Scan for the cell matching the given text and deliver its [x, y] coordinate at center. 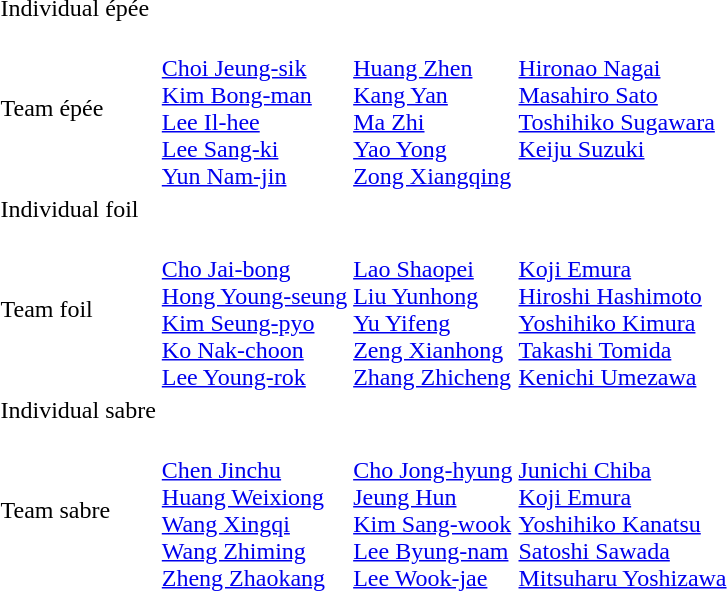
Choi Jeung-sikKim Bong-manLee Il-heeLee Sang-kiYun Nam-jin [254, 108]
Cho Jai-bongHong Young-seungKim Seung-pyoKo Nak-choonLee Young-rok [254, 310]
Huang ZhenKang YanMa ZhiYao YongZong Xiangqing [433, 108]
Lao ShaopeiLiu YunhongYu YifengZeng XianhongZhang Zhicheng [433, 310]
